Scan for the cell matching the given text and deliver its (X, Y) coordinate at center. 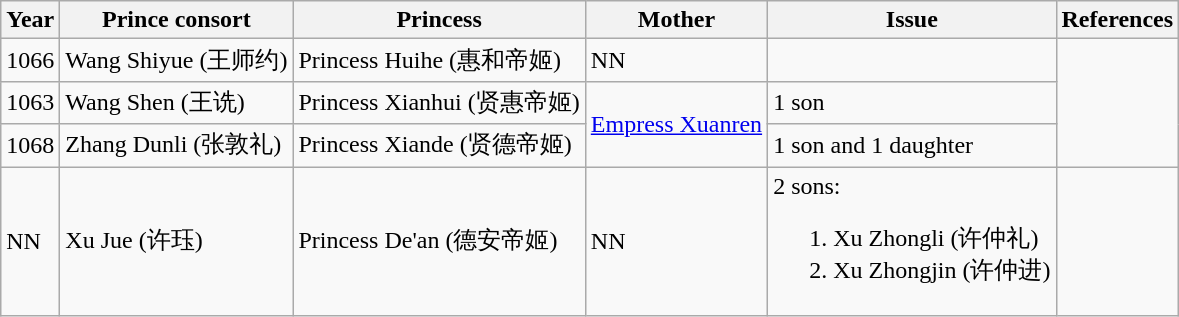
2 sons:Xu Zhongli (许仲礼)Xu Zhongjin (许仲进) (912, 240)
Wang Shen (王诜) (176, 102)
Zhang Dunli (张敦礼) (176, 146)
1066 (30, 60)
Princess Xianhui (贤惠帝姬) (439, 102)
Empress Xuanren (676, 124)
Princess Huihe (惠和帝姬) (439, 60)
Mother (676, 20)
Wang Shiyue (王师约) (176, 60)
Princess De'an (德安帝姬) (439, 240)
Princess Xiande (贤德帝姬) (439, 146)
References (1118, 20)
Year (30, 20)
1068 (30, 146)
Princess (439, 20)
Xu Jue (许珏) (176, 240)
Issue (912, 20)
Prince consort (176, 20)
1 son and 1 daughter (912, 146)
1063 (30, 102)
1 son (912, 102)
